Provide the (x, y) coordinate of the cell's center where the given text is located.  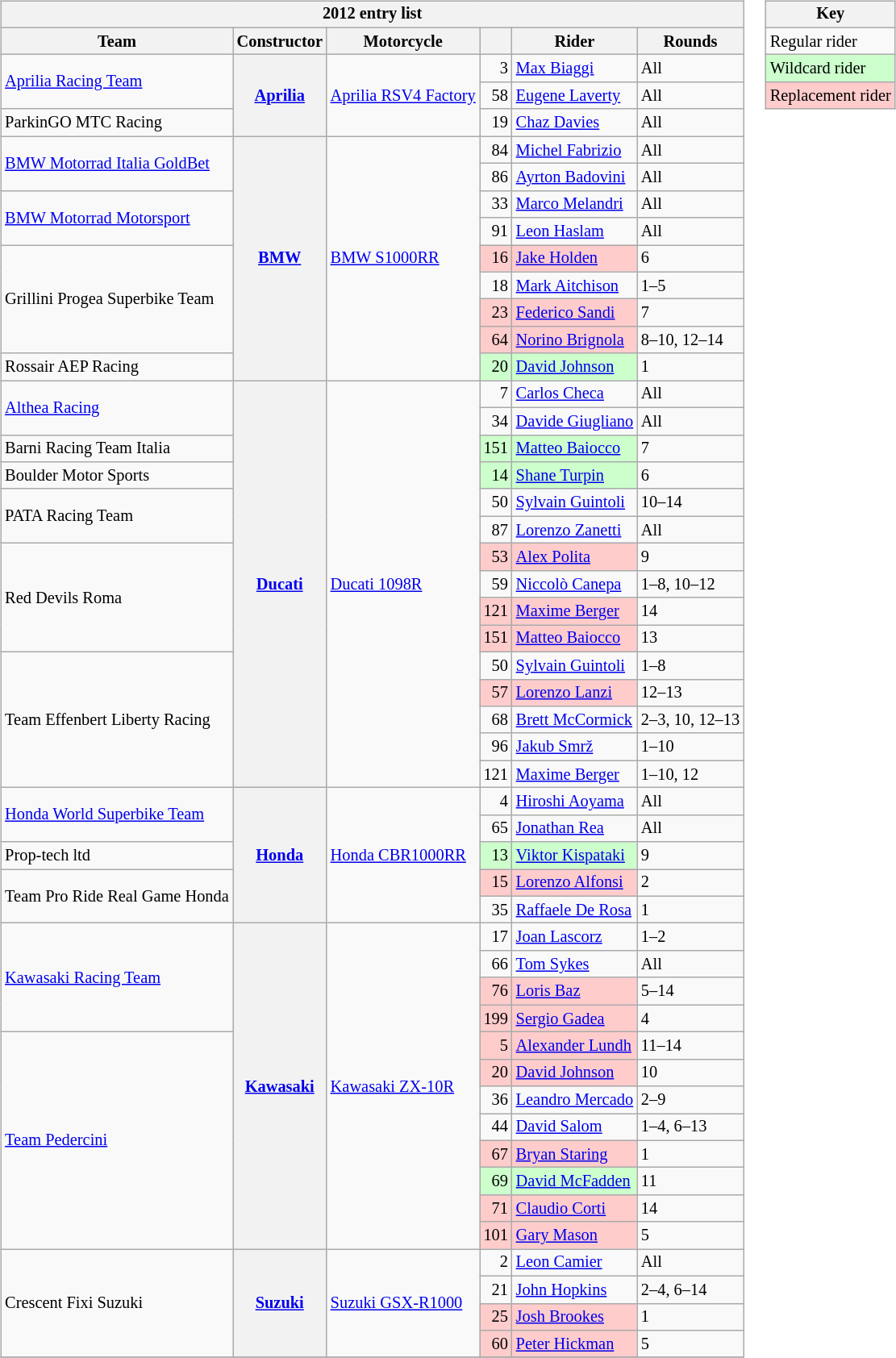
Aprilia Racing Team (116, 82)
Rossair AEP Racing (116, 367)
BMW (280, 258)
Kawasaki (280, 1086)
10 (690, 1073)
84 (496, 150)
Max Biaggi (574, 69)
Alexander Lundh (574, 1046)
Constructor (280, 41)
Josh Brookes (574, 1317)
Eugene Laverty (574, 96)
David McFadden (574, 1181)
15 (496, 883)
Jakub Smrž (574, 747)
Suzuki GSX-R1000 (403, 1303)
2–4, 6–14 (690, 1289)
Honda CBR1000RR (403, 856)
Ducati 1098R (403, 584)
Marco Melandri (574, 204)
3 (496, 69)
Peter Hickman (574, 1344)
21 (496, 1289)
11 (690, 1181)
11–14 (690, 1046)
1–8, 10–12 (690, 584)
Ayrton Badovini (574, 177)
PATA Racing Team (116, 516)
BMW Motorrad Italia GoldBet (116, 163)
Tom Sykes (574, 964)
BMW S1000RR (403, 258)
2012 entry list (373, 15)
59 (496, 584)
Prop-tech ltd (116, 856)
Norino Brignola (574, 340)
Jake Holden (574, 259)
96 (496, 747)
17 (496, 937)
19 (496, 123)
25 (496, 1317)
Barni Racing Team Italia (116, 448)
86 (496, 177)
Aprilia RSV4 Factory (403, 95)
65 (496, 828)
Michel Fabrizio (574, 150)
Davide Giugliano (574, 421)
Kawasaki ZX-10R (403, 1086)
53 (496, 557)
Bryan Staring (574, 1154)
2–3, 10, 12–13 (690, 720)
Honda (280, 856)
87 (496, 530)
Hiroshi Aoyama (574, 802)
Rounds (690, 41)
5–14 (690, 991)
Lorenzo Lanzi (574, 693)
Lorenzo Zanetti (574, 530)
34 (496, 421)
101 (496, 1235)
Niccolò Canepa (574, 584)
57 (496, 693)
Crescent Fixi Suzuki (116, 1303)
ParkinGO MTC Racing (116, 123)
33 (496, 204)
36 (496, 1100)
12–13 (690, 693)
Raffaele De Rosa (574, 910)
91 (496, 231)
Loris Baz (574, 991)
Brett McCormick (574, 720)
Team Pro Ride Real Game Honda (116, 897)
Mark Aitchison (574, 285)
Honda World Superbike Team (116, 814)
67 (496, 1154)
58 (496, 96)
Althea Racing (116, 408)
Regular rider (831, 41)
69 (496, 1181)
Alex Polita (574, 557)
Jonathan Rea (574, 828)
Sergio Gadea (574, 1018)
1–2 (690, 937)
66 (496, 964)
Motorcycle (403, 41)
8–10, 12–14 (690, 340)
60 (496, 1344)
Chaz Davies (574, 123)
John Hopkins (574, 1289)
Gary Mason (574, 1235)
1–4, 6–13 (690, 1127)
Joan Lascorz (574, 937)
Red Devils Roma (116, 598)
Viktor Kispataki (574, 856)
Kawasaki Racing Team (116, 977)
Shane Turpin (574, 476)
Federico Sandi (574, 313)
76 (496, 991)
1–10, 12 (690, 774)
71 (496, 1209)
1–5 (690, 285)
18 (496, 285)
Replacement rider (831, 96)
Key (831, 15)
2–9 (690, 1100)
Ducati (280, 584)
10–14 (690, 502)
Lorenzo Alfonsi (574, 883)
Rider (574, 41)
199 (496, 1018)
Leon Camier (574, 1263)
Team Effenbert Liberty Racing (116, 719)
1–10 (690, 747)
68 (496, 720)
Leon Haslam (574, 231)
1–8 (690, 665)
Grillini Progea Superbike Team (116, 300)
Suzuki (280, 1303)
Wildcard rider (831, 69)
Claudio Corti (574, 1209)
44 (496, 1127)
BMW Motorrad Motorsport (116, 218)
Team Pedercini (116, 1140)
Boulder Motor Sports (116, 476)
Leandro Mercado (574, 1100)
23 (496, 313)
64 (496, 340)
Carlos Checa (574, 394)
16 (496, 259)
Aprilia (280, 95)
Team (116, 41)
35 (496, 910)
David Salom (574, 1127)
